From the cell containing the given text, extract its center point as (X, Y) coordinate. 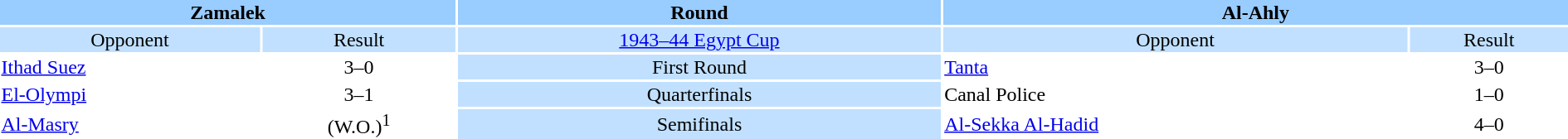
Al-Sekka Al-Hadid (1176, 124)
Semifinals (699, 124)
(W.O.)1 (358, 124)
Ithad Suez (129, 67)
3–1 (358, 94)
Quarterfinals (699, 94)
Zamalek (227, 12)
1–0 (1488, 94)
Tanta (1176, 67)
1943–44 Egypt Cup (699, 40)
First Round (699, 67)
Canal Police (1176, 94)
El-Olympi (129, 94)
Al-Masry (129, 124)
Round (699, 12)
Al-Ahly (1256, 12)
4–0 (1488, 124)
